Scan for the cell matching the given text and deliver its [x, y] coordinate at center. 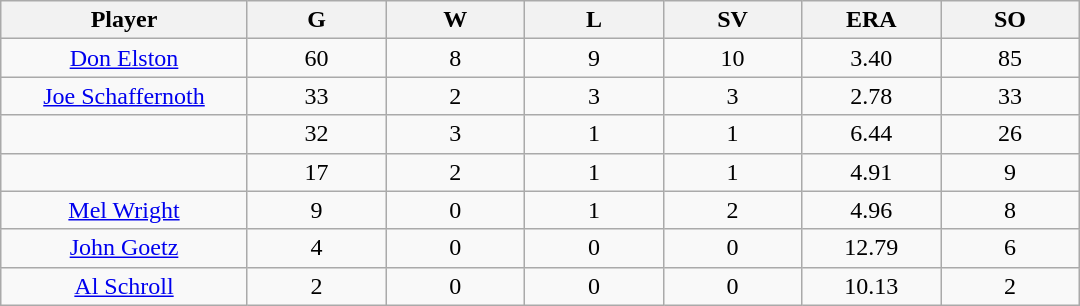
12.79 [872, 248]
L [594, 20]
6.44 [872, 134]
Joe Schaffernoth [124, 96]
Player [124, 20]
10.13 [872, 286]
ERA [872, 20]
4.96 [872, 210]
85 [1010, 58]
John Goetz [124, 248]
10 [732, 58]
4 [316, 248]
3.40 [872, 58]
Mel Wright [124, 210]
4.91 [872, 172]
SV [732, 20]
Al Schroll [124, 286]
26 [1010, 134]
2.78 [872, 96]
Don Elston [124, 58]
SO [1010, 20]
6 [1010, 248]
32 [316, 134]
17 [316, 172]
W [456, 20]
60 [316, 58]
G [316, 20]
